Scan for the cell matching the given text and deliver its (x, y) coordinate at center. 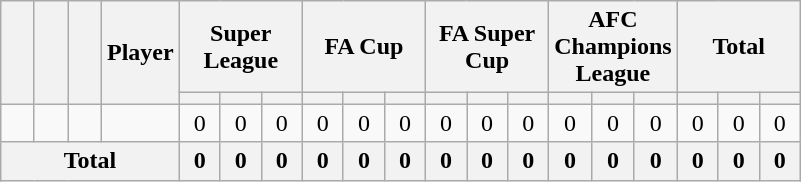
AFC Champions League (613, 47)
FA Cup (364, 47)
FA Super Cup (488, 47)
Player (140, 52)
Super League (240, 47)
